For the text-containing cell, return its midpoint in [x, y] coordinate format. 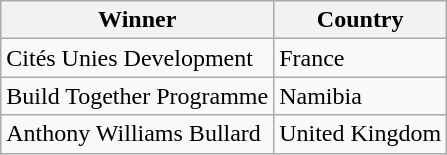
Namibia [360, 96]
United Kingdom [360, 134]
France [360, 58]
Build Together Programme [138, 96]
Winner [138, 20]
Anthony Williams Bullard [138, 134]
Country [360, 20]
Cités Unies Development [138, 58]
